Provide the [x, y] coordinate of the cell's center where the given text is located.  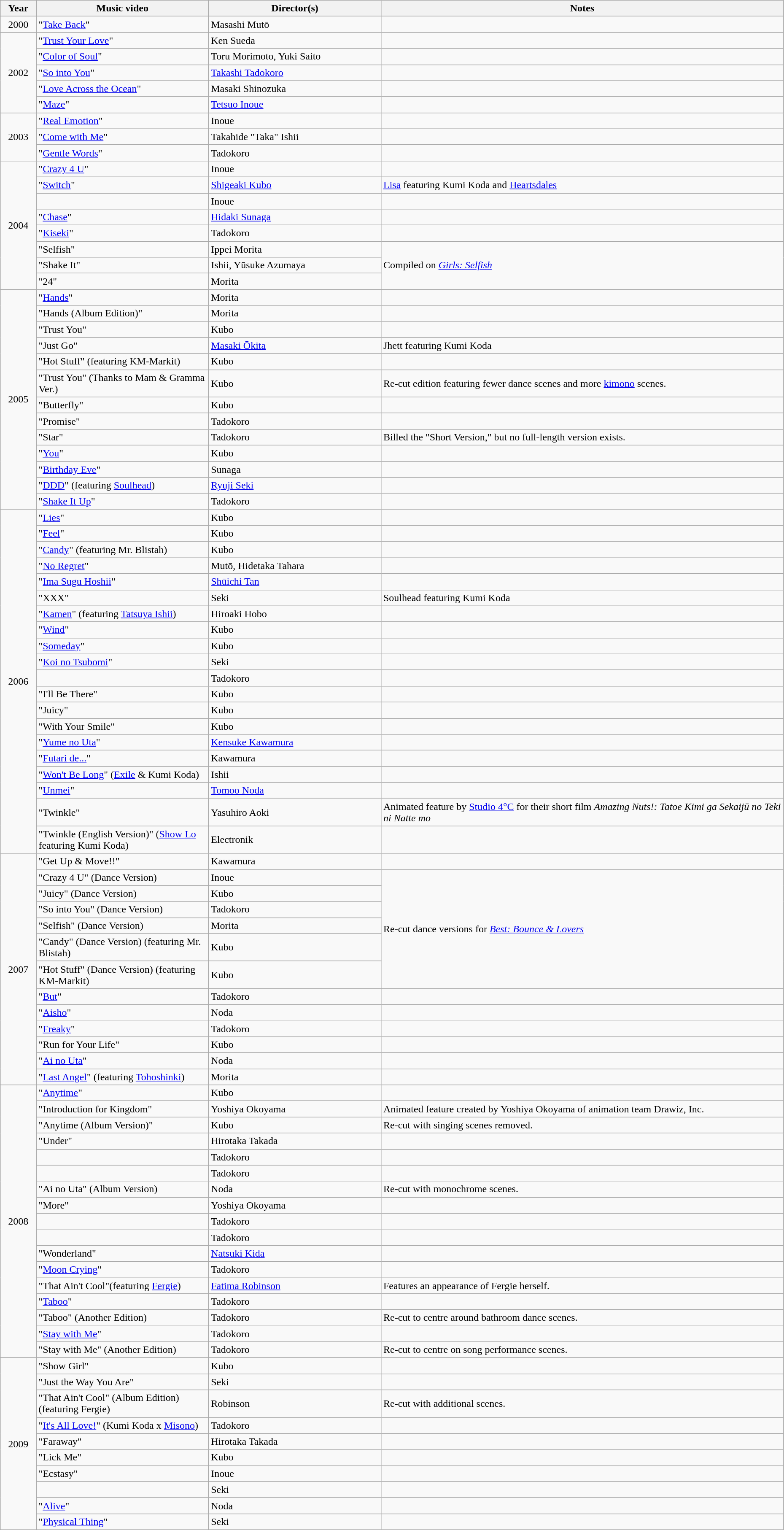
"Gentle Words" [122, 153]
2004 [19, 225]
Re-cut with additional scenes. [582, 1404]
Yasuhiro Aoki [295, 812]
"Feel" [122, 534]
Music video [122, 8]
"Run for Your Life" [122, 1045]
"Crazy 4 U" (Dance Version) [122, 877]
"Kiseki" [122, 233]
Animated feature by Studio 4°C for their short film Amazing Nuts!: Tatoe Kimi ga Sekaijū no Teki ni Natte mo [582, 812]
"Switch" [122, 185]
"Freaky" [122, 1029]
Shigeaki Kubo [295, 185]
Re-cut with singing scenes removed. [582, 1125]
"Butterfly" [122, 405]
"I'll Be There" [122, 694]
"It's All Love!" (Kumi Koda x Misono) [122, 1425]
"Twinkle" [122, 812]
Billed the "Short Version," but no full-length version exists. [582, 437]
Ryuji Seki [295, 486]
"Get Up & Move!!" [122, 861]
"Selfish" (Dance Version) [122, 926]
"Twinkle (English Version)" (Show Lo featuring Kumi Koda) [122, 839]
Masashi Mutō [295, 24]
Notes [582, 8]
"Just Go" [122, 345]
Soulhead featuring Kumi Koda [582, 598]
2009 [19, 1444]
"Real Emotion" [122, 121]
"Ai no Uta" (Album Version) [122, 1189]
2007 [19, 969]
"Candy" (featuring Mr. Blistah) [122, 550]
Natsuki Kida [295, 1253]
Takahide "Taka" Ishii [295, 137]
2002 [19, 73]
Sunaga [295, 470]
Jhett featuring Kumi Koda [582, 345]
Re-cut edition featuring fewer dance scenes and more kimono scenes. [582, 383]
"Last Angel" (featuring Tohoshinki) [122, 1077]
"XXX" [122, 598]
Masaki Ōkita [295, 345]
"But" [122, 996]
"Koi no Tsubomi" [122, 662]
Shūichi Tan [295, 582]
"Trust You" [122, 329]
"Come with Me" [122, 137]
"Love Across the Ocean" [122, 89]
"Moon Crying" [122, 1269]
"Ai no Uta" [122, 1061]
Ishii, Yūsuke Azumaya [295, 265]
"Selfish" [122, 249]
"Under" [122, 1141]
"Just the Way You Are" [122, 1382]
"Shake It" [122, 265]
"Lick Me" [122, 1457]
Hiroaki Hobo [295, 614]
"Someday" [122, 646]
"Physical Thing" [122, 1522]
"Aisho" [122, 1012]
Takashi Tadokoro [295, 73]
"Hands (Album Edition)" [122, 313]
"No Regret" [122, 566]
"So into You" (Dance Version) [122, 909]
"Wonderland" [122, 1253]
"Trust Your Love" [122, 40]
"Star" [122, 437]
"Candy" (Dance Version) (featuring Mr. Blistah) [122, 947]
"Take Back" [122, 24]
Animated feature created by Yoshiya Okoyama of animation team Drawiz, Inc. [582, 1109]
"Ima Sugu Hoshii" [122, 582]
"Lies" [122, 518]
"Shake It Up" [122, 502]
"Hands" [122, 297]
"Juicy" [122, 710]
Compiled on Girls: Selfish [582, 265]
Fatima Robinson [295, 1285]
"That Ain't Cool" (Album Edition)(featuring Fergie) [122, 1404]
"Stay with Me" [122, 1334]
Ippei Morita [295, 249]
"Alive" [122, 1506]
"Ecstasy" [122, 1473]
"Juicy" (Dance Version) [122, 893]
2006 [19, 682]
2003 [19, 137]
2008 [19, 1222]
"Hot Stuff" (featuring KM-Markit) [122, 362]
"Trust You" (Thanks to Mam & Gramma Ver.) [122, 383]
"Hot Stuff" (Dance Version) (featuring KM-Markit) [122, 974]
"That Ain't Cool"(featuring Fergie) [122, 1285]
"Birthday Eve" [122, 470]
Toru Morimoto, Yuki Saito [295, 57]
"Color of Soul" [122, 57]
"Won't Be Long" (Exile & Kumi Koda) [122, 774]
"So into You" [122, 73]
Mutō, Hidetaka Tahara [295, 566]
Features an appearance of Fergie herself. [582, 1285]
Year [19, 8]
"Futari de..." [122, 758]
"Unmei" [122, 791]
"Promise" [122, 421]
"Chase" [122, 217]
"24" [122, 281]
Electronik [295, 839]
"DDD" (featuring Soulhead) [122, 486]
"Wind" [122, 630]
2005 [19, 399]
Re-cut to centre around bathroom dance scenes. [582, 1318]
"Introduction for Kingdom" [122, 1109]
"With Your Smile" [122, 726]
"Stay with Me" (Another Edition) [122, 1350]
Re-cut with monochrome scenes. [582, 1189]
Masaki Shinozuka [295, 89]
Hidaki Sunaga [295, 217]
"Yume no Uta" [122, 742]
"Kamen" (featuring Tatsuya Ishii) [122, 614]
Kensuke Kawamura [295, 742]
"Taboo" [122, 1302]
"Anytime" [122, 1093]
Tomoo Noda [295, 791]
Director(s) [295, 8]
"Show Girl" [122, 1366]
"Maze" [122, 105]
Re-cut to centre on song performance scenes. [582, 1350]
Lisa featuring Kumi Koda and Heartsdales [582, 185]
"You" [122, 453]
"Faraway" [122, 1441]
Re-cut dance versions for Best: Bounce & Lovers [582, 929]
"Taboo" (Another Edition) [122, 1318]
Robinson [295, 1404]
"More" [122, 1205]
"Anytime (Album Version)" [122, 1125]
2000 [19, 24]
Ishii [295, 774]
Tetsuo Inoue [295, 105]
"Crazy 4 U" [122, 169]
Ken Sueda [295, 40]
